Return the [x, y] coordinate for the center point of the cell that contains the specified text.  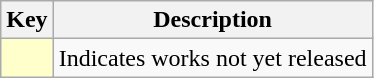
Key [27, 20]
Description [212, 20]
Indicates works not yet released [212, 58]
